Output the (x, y) coordinate of the center of the cell containing the given text.  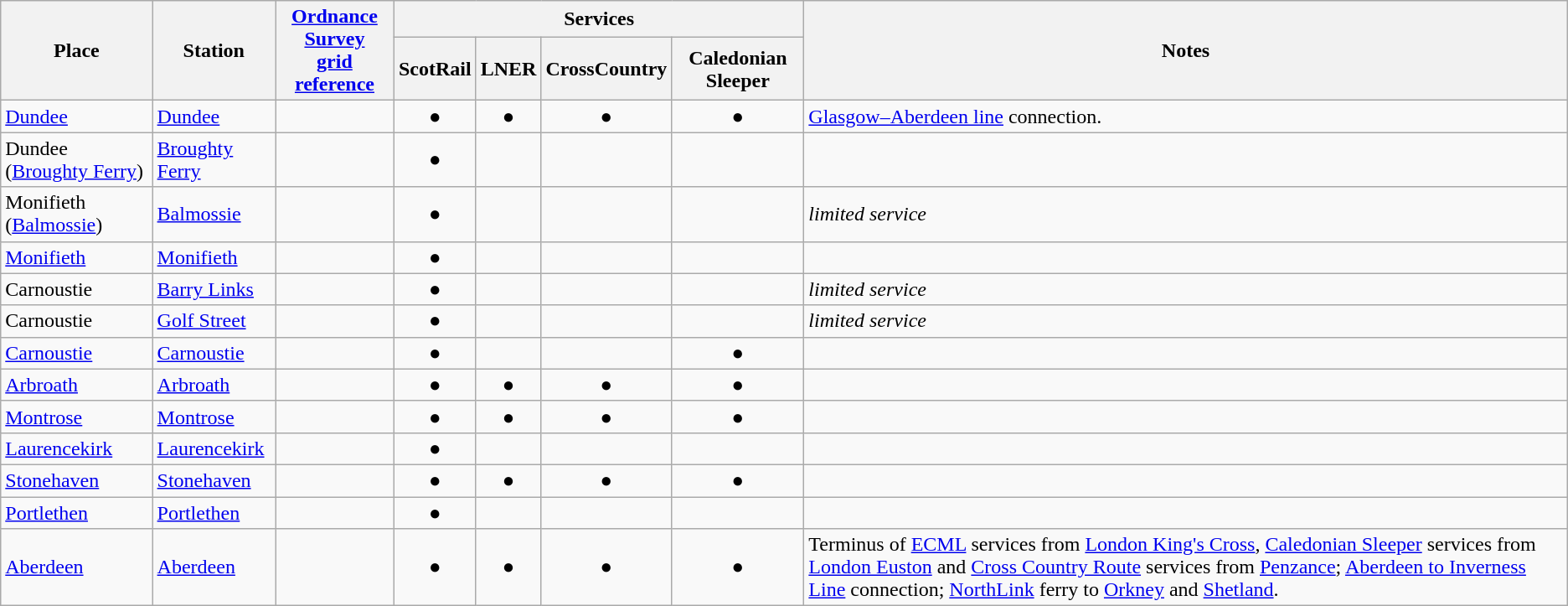
LNER (508, 69)
Barry Links (214, 289)
Notes (1186, 50)
ScotRail (435, 69)
Ordnance Survey grid reference (335, 50)
Balmossie (214, 215)
CrossCountry (606, 69)
Monifieth (Balmossie) (77, 215)
Broughty Ferry (214, 159)
Dundee (Broughty Ferry) (77, 159)
Place (77, 50)
Station (214, 50)
Caledonian Sleeper (738, 69)
Golf Street (214, 321)
Services (598, 19)
Glasgow–Aberdeen line connection. (1186, 117)
